Capture the cell that displays the provided text and extract its (x, y) central coordinate. 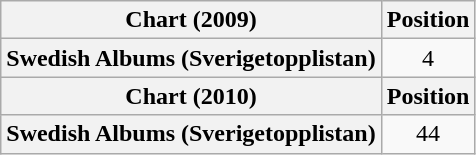
44 (428, 134)
4 (428, 58)
Chart (2009) (191, 20)
Chart (2010) (191, 96)
